Search for the cell housing the specified text and yield its (x, y) center coordinate. 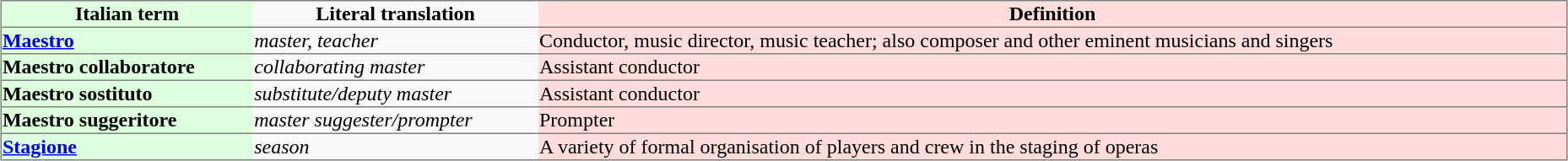
A variety of formal organisation of players and crew in the staging of operas (1052, 147)
Conductor, music director, music teacher; also composer and other eminent musicians and singers (1052, 40)
Maestro sostituto (127, 94)
collaborating master (396, 67)
Stagione (127, 147)
Definition (1052, 14)
season (396, 147)
Maestro (127, 40)
Maestro collaboratore (127, 67)
master, teacher (396, 40)
Maestro suggeritore (127, 121)
Literal translation (396, 14)
substitute/deputy master (396, 94)
master suggester/prompter (396, 121)
Italian term (127, 14)
Prompter (1052, 121)
